Provide the (X, Y) coordinate of the cell's center where the given text is located.  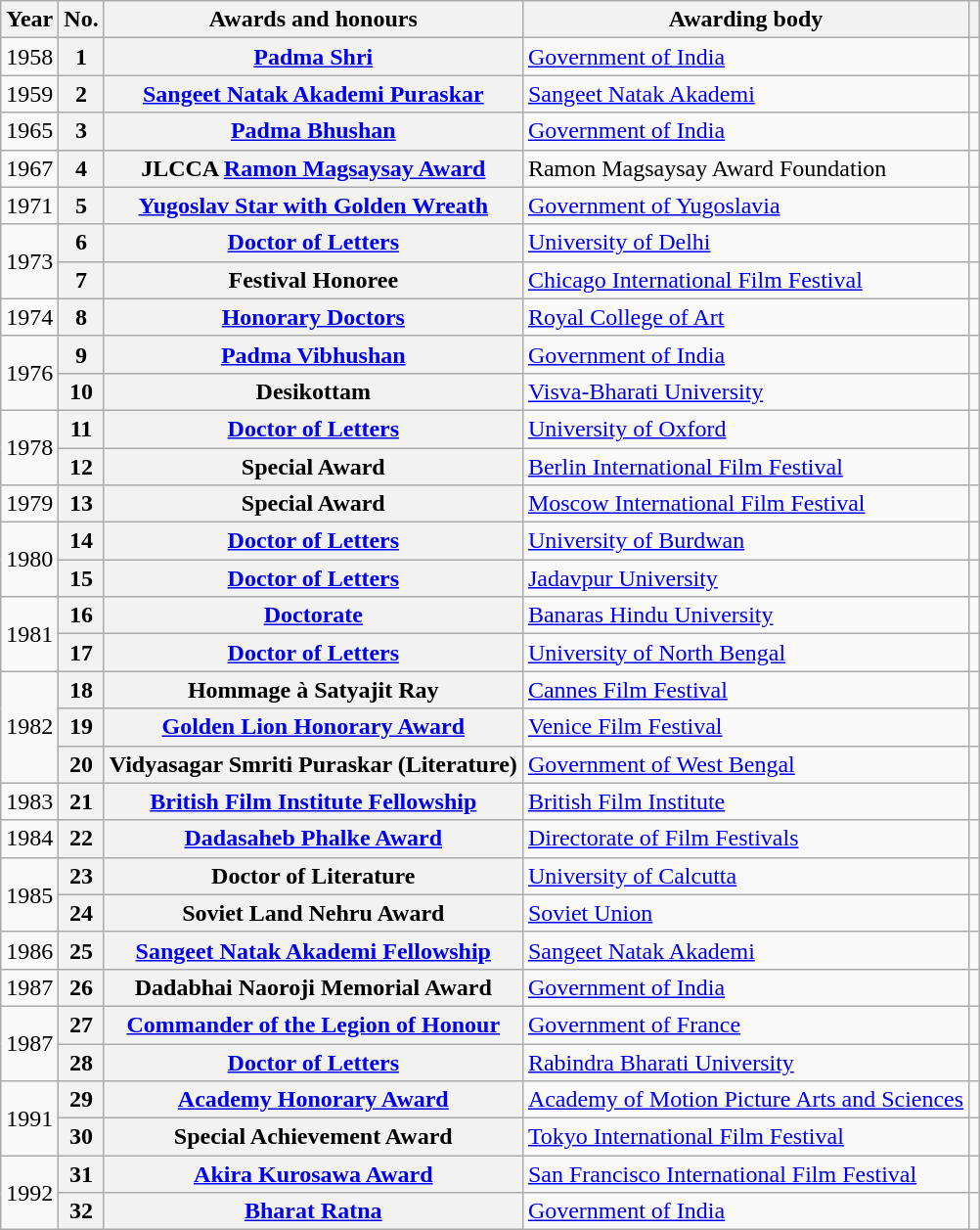
24 (81, 913)
28 (81, 1062)
Doctor of Literature (313, 876)
22 (81, 839)
Moscow International Film Festival (745, 504)
Cannes Film Festival (745, 690)
14 (81, 541)
Special Achievement Award (313, 1137)
Soviet Union (745, 913)
Padma Shri (313, 57)
1965 (29, 131)
10 (81, 391)
2 (81, 94)
1991 (29, 1118)
1973 (29, 261)
Government of Yugoslavia (745, 205)
21 (81, 801)
17 (81, 653)
British Film Institute Fellowship (313, 801)
23 (81, 876)
Banaras Hindu University (745, 615)
University of Oxford (745, 429)
1978 (29, 447)
Honorary Doctors (313, 317)
13 (81, 504)
Rabindra Bharati University (745, 1062)
15 (81, 578)
Academy Honorary Award (313, 1100)
1980 (29, 560)
British Film Institute (745, 801)
1 (81, 57)
Dadasaheb Phalke Award (313, 839)
12 (81, 467)
32 (81, 1211)
Berlin International Film Festival (745, 467)
Vidyasagar Smriti Puraskar (Literature) (313, 764)
Akira Kurosawa Award (313, 1174)
5 (81, 205)
1979 (29, 504)
Soviet Land Nehru Award (313, 913)
Festival Honoree (313, 280)
9 (81, 354)
University of Calcutta (745, 876)
Doctorate (313, 615)
30 (81, 1137)
1982 (29, 727)
29 (81, 1100)
Commander of the Legion of Honour (313, 1025)
1974 (29, 317)
Visva-Bharati University (745, 391)
JLCCA Ramon Magsaysay Award (313, 168)
Awards and honours (313, 20)
4 (81, 168)
Government of West Bengal (745, 764)
Dadabhai Naoroji Memorial Award (313, 987)
Sangeet Natak Akademi Puraskar (313, 94)
1971 (29, 205)
University of Delhi (745, 243)
Government of France (745, 1025)
1985 (29, 894)
Tokyo International Film Festival (745, 1137)
San Francisco International Film Festival (745, 1174)
Ramon Magsaysay Award Foundation (745, 168)
Sangeet Natak Akademi Fellowship (313, 950)
20 (81, 764)
1984 (29, 839)
8 (81, 317)
University of North Bengal (745, 653)
11 (81, 429)
Desikottam (313, 391)
27 (81, 1025)
Golden Lion Honorary Award (313, 727)
Chicago International Film Festival (745, 280)
3 (81, 131)
1983 (29, 801)
31 (81, 1174)
Hommage à Satyajit Ray (313, 690)
Awarding body (745, 20)
16 (81, 615)
Padma Vibhushan (313, 354)
1958 (29, 57)
1959 (29, 94)
1986 (29, 950)
Royal College of Art (745, 317)
Jadavpur University (745, 578)
University of Burdwan (745, 541)
25 (81, 950)
6 (81, 243)
18 (81, 690)
No. (81, 20)
1976 (29, 373)
Padma Bhushan (313, 131)
Year (29, 20)
Yugoslav Star with Golden Wreath (313, 205)
Venice Film Festival (745, 727)
19 (81, 727)
Directorate of Film Festivals (745, 839)
7 (81, 280)
Bharat Ratna (313, 1211)
1967 (29, 168)
26 (81, 987)
1981 (29, 634)
Academy of Motion Picture Arts and Sciences (745, 1100)
1992 (29, 1193)
